Find where the given text appears and provide that cell's center as (X, Y) coordinate. 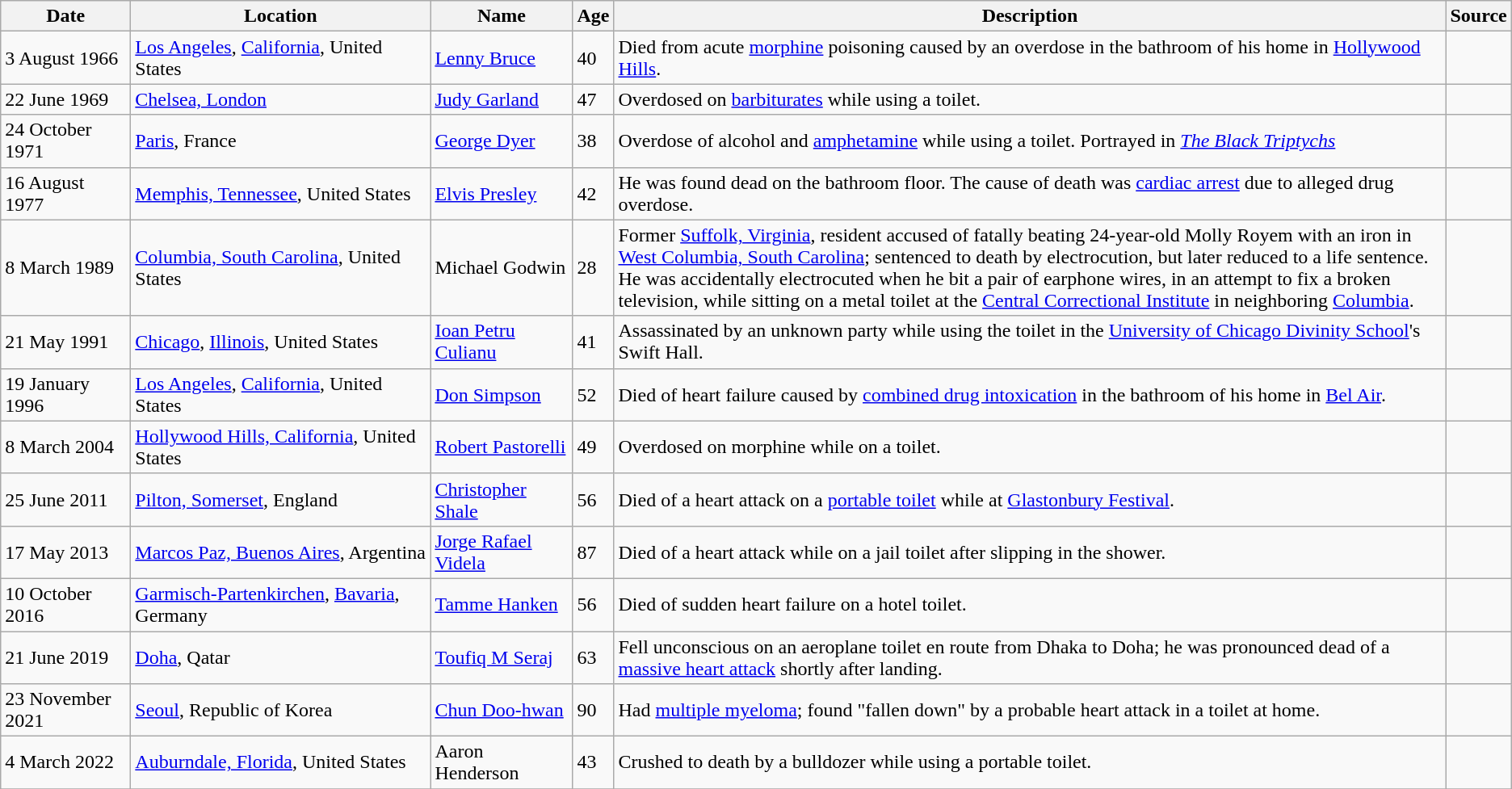
Overdosed on barbiturates while using a toilet. (1030, 99)
4 March 2022 (66, 762)
Judy Garland (502, 99)
90 (593, 711)
Overdosed on morphine while on a toilet. (1030, 447)
Chicago, Illinois, United States (281, 342)
17 May 2013 (66, 552)
Aaron Henderson (502, 762)
Michael Godwin (502, 268)
Ioan Petru Culianu (502, 342)
16 August 1977 (66, 194)
Christopher Shale (502, 499)
21 May 1991 (66, 342)
10 October 2016 (66, 604)
Seoul, Republic of Korea (281, 711)
19 January 1996 (66, 394)
24 October 1971 (66, 141)
Died from acute morphine poisoning caused by an overdose in the bathroom of his home in Hollywood Hills. (1030, 58)
Hollywood Hills, California, United States (281, 447)
He was found dead on the bathroom floor. The cause of death was cardiac arrest due to alleged drug overdose. (1030, 194)
Age (593, 16)
Elvis Presley (502, 194)
49 (593, 447)
25 June 2011 (66, 499)
Pilton, Somerset, England (281, 499)
42 (593, 194)
Location (281, 16)
Tamme Hanken (502, 604)
Date (66, 16)
Columbia, South Carolina, United States (281, 268)
Chun Doo-hwan (502, 711)
Crushed to death by a bulldozer while using a portable toilet. (1030, 762)
22 June 1969 (66, 99)
8 March 2004 (66, 447)
52 (593, 394)
Marcos Paz, Buenos Aires, Argentina (281, 552)
Died of heart failure caused by combined drug intoxication in the bathroom of his home in Bel Air. (1030, 394)
38 (593, 141)
Died of a heart attack while on a jail toilet after slipping in the shower. (1030, 552)
Paris, France (281, 141)
Description (1030, 16)
Toufiq M Seraj (502, 657)
Lenny Bruce (502, 58)
3 August 1966 (66, 58)
Jorge Rafael Videla (502, 552)
63 (593, 657)
Doha, Qatar (281, 657)
Name (502, 16)
Had multiple myeloma; found "fallen down" by a probable heart attack in a toilet at home. (1030, 711)
Assassinated by an unknown party while using the toilet in the University of Chicago Divinity School's Swift Hall. (1030, 342)
Fell unconscious on an aeroplane toilet en route from Dhaka to Doha; he was pronounced dead of a massive heart attack shortly after landing. (1030, 657)
43 (593, 762)
40 (593, 58)
41 (593, 342)
Auburndale, Florida, United States (281, 762)
Memphis, Tennessee, United States (281, 194)
23 November 2021 (66, 711)
Robert Pastorelli (502, 447)
Died of a heart attack on a portable toilet while at Glastonbury Festival. (1030, 499)
Garmisch-Partenkirchen, Bavaria, Germany (281, 604)
George Dyer (502, 141)
Overdose of alcohol and amphetamine while using a toilet. Portrayed in The Black Triptychs (1030, 141)
21 June 2019 (66, 657)
Chelsea, London (281, 99)
Died of sudden heart failure on a hotel toilet. (1030, 604)
8 March 1989 (66, 268)
47 (593, 99)
Source (1478, 16)
87 (593, 552)
28 (593, 268)
Don Simpson (502, 394)
